Find where the given text appears and provide that cell's center as [x, y] coordinate. 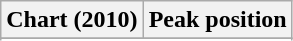
Chart (2010) [72, 20]
Peak position [218, 20]
